For the text-containing cell, return its midpoint in (x, y) coordinate format. 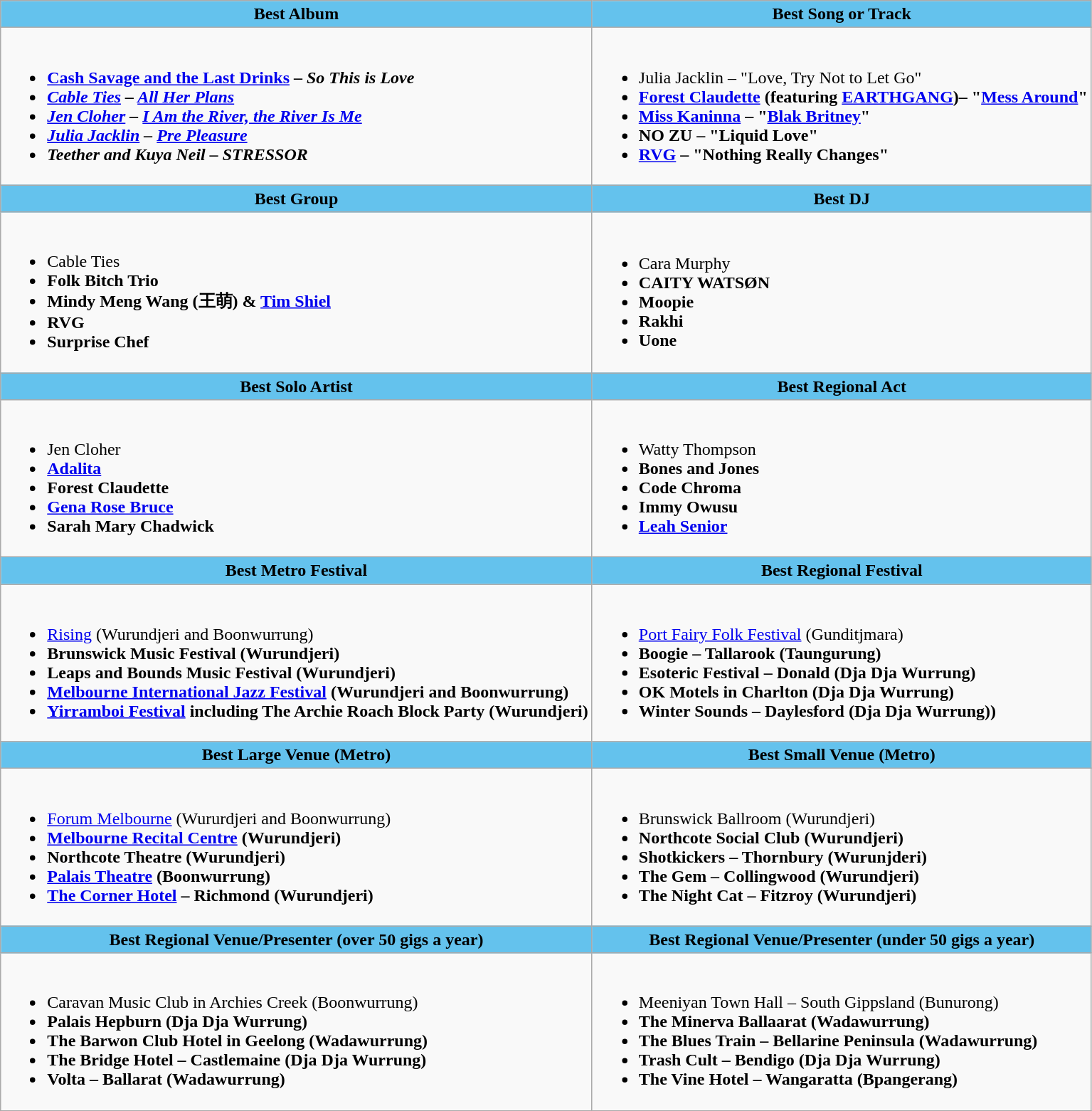
Best Metro Festival (297, 571)
Jen CloherAdalitaForest ClaudetteGena Rose BruceSarah Mary Chadwick (297, 478)
Best Group (297, 199)
Cara MurphyCAITY WATSØNMoopieRakhiUone (842, 293)
Best Regional Festival (842, 571)
Best DJ (842, 199)
Best Regional Venue/Presenter (under 50 gigs a year) (842, 939)
Cable TiesFolk Bitch TrioMindy Meng Wang (王萌) & Tim ShielRVGSurprise Chef (297, 293)
Best Song or Track (842, 14)
Watty ThompsonBones and JonesCode ChromaImmy OwusuLeah Senior (842, 478)
Best Solo Artist (297, 386)
Best Large Venue (Metro) (297, 755)
Best Regional Venue/Presenter (over 50 gigs a year) (297, 939)
Best Regional Act (842, 386)
Best Small Venue (Metro) (842, 755)
Best Album (297, 14)
